Capture the cell that displays the provided text and extract its (X, Y) central coordinate. 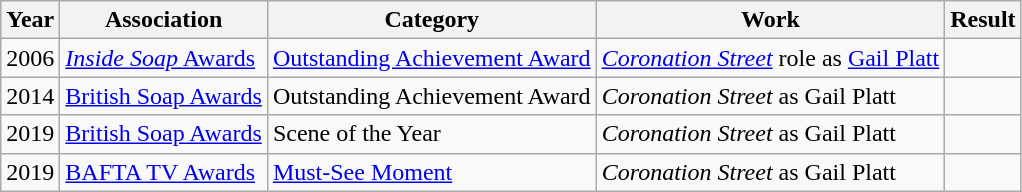
Result (983, 20)
Category (432, 20)
Year (30, 20)
2006 (30, 58)
Coronation Street role as Gail Platt (770, 58)
Work (770, 20)
Inside Soap Awards (164, 58)
BAFTA TV Awards (164, 172)
Must-See Moment (432, 172)
2014 (30, 96)
Association (164, 20)
Scene of the Year (432, 134)
